From the cell containing the given text, extract its center point as (x, y) coordinate. 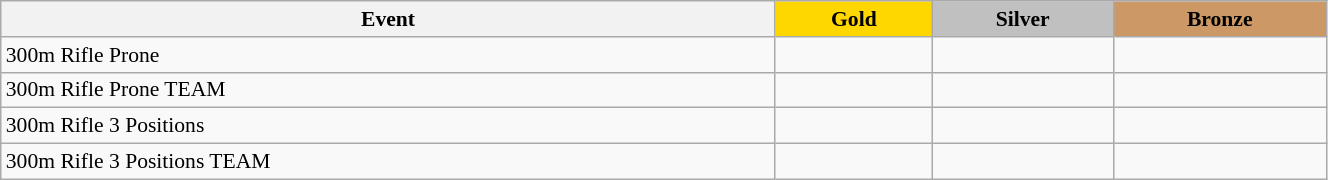
Bronze (1220, 19)
300m Rifle Prone TEAM (388, 90)
Event (388, 19)
Gold (854, 19)
300m Rifle 3 Positions TEAM (388, 162)
300m Rifle 3 Positions (388, 126)
300m Rifle Prone (388, 55)
Silver (1022, 19)
